Output the (X, Y) coordinate of the center of the cell containing the given text.  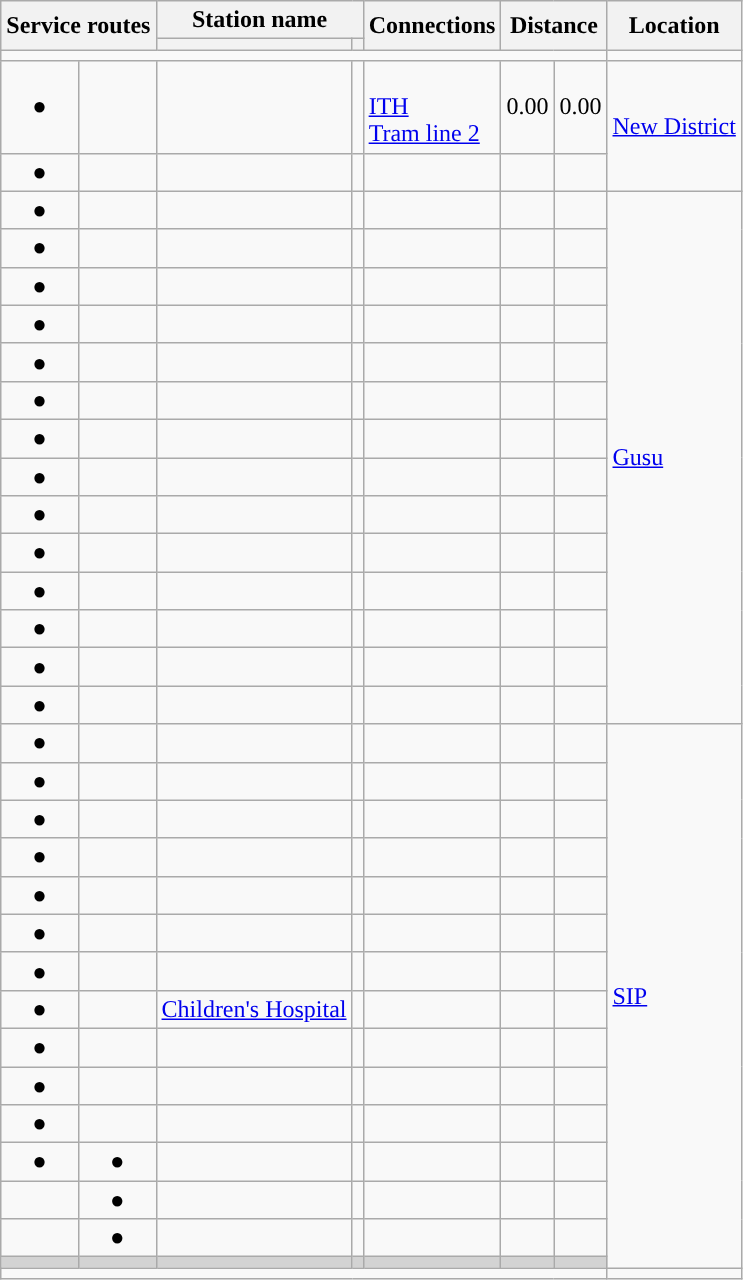
SIP (674, 996)
Service routes (78, 26)
Location (674, 26)
Connections (432, 26)
Station name (260, 20)
Distance (554, 26)
New District (674, 126)
ITH Tram line 2 (432, 107)
Children's Hospital (254, 1009)
Gusu (674, 458)
